Return [X, Y] of the center of cell containing provided text 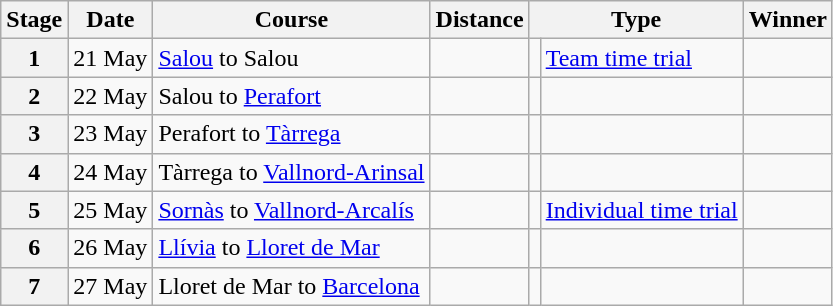
27 May [110, 286]
Salou to Salou [292, 58]
1 [34, 58]
22 May [110, 96]
Sornàs to Vallnord-Arcalís [292, 210]
Course [292, 20]
3 [34, 134]
2 [34, 96]
4 [34, 172]
5 [34, 210]
6 [34, 248]
Tàrrega to Vallnord-Arinsal [292, 172]
Llívia to Lloret de Mar [292, 248]
Perafort to Tàrrega [292, 134]
Team time trial [642, 58]
24 May [110, 172]
26 May [110, 248]
23 May [110, 134]
21 May [110, 58]
Winner [788, 20]
25 May [110, 210]
7 [34, 286]
Salou to Perafort [292, 96]
Date [110, 20]
Lloret de Mar to Barcelona [292, 286]
Type [636, 20]
Stage [34, 20]
Individual time trial [642, 210]
Distance [480, 20]
